For the text-containing cell, return its midpoint in [X, Y] coordinate format. 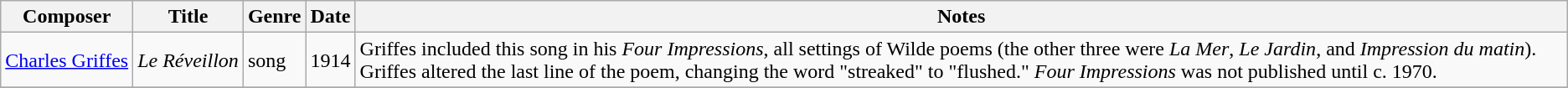
Genre [275, 17]
Date [330, 17]
1914 [330, 60]
song [275, 60]
Notes [962, 17]
Title [188, 17]
Composer [67, 17]
Charles Griffes [67, 60]
Le Réveillon [188, 60]
